Locate the cell with the specified text and output its (x, y) center coordinate. 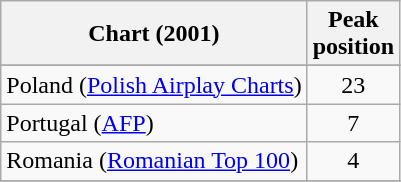
4 (353, 161)
Portugal (AFP) (154, 123)
23 (353, 85)
Romania (Romanian Top 100) (154, 161)
7 (353, 123)
Chart (2001) (154, 34)
Poland (Polish Airplay Charts) (154, 85)
Peakposition (353, 34)
